Pinpoint the cell where the given text exists, returning its (X, Y) midpoint coordinate. 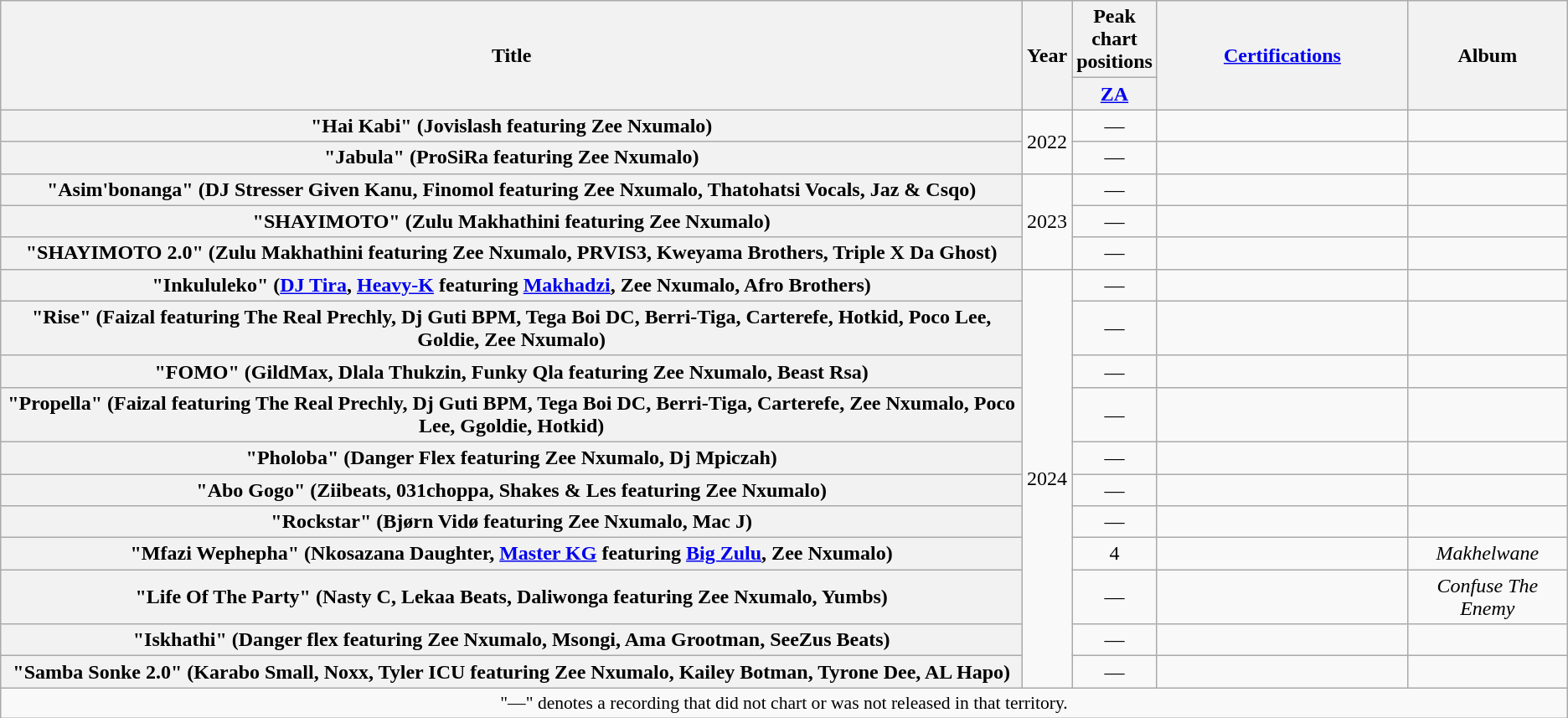
"Mfazi Wephepha" (Nkosazana Daughter, Master KG featuring Big Zulu, Zee Nxumalo) (512, 554)
"Rise" (Faizal featuring The Real Prechly, Dj Guti BPM, Tega Boi DC, Berri-Tiga, Carterefe, Hotkid, Poco Lee, Goldie, Zee Nxumalo) (512, 328)
Year (1047, 55)
"Samba Sonke 2.0" (Karabo Small, Noxx, Tyler ICU featuring Zee Nxumalo, Kailey Botman, Tyrone Dee, AL Hapo) (512, 672)
Title (512, 55)
"Jabula" (ProSiRa featuring Zee Nxumalo) (512, 158)
2022 (1047, 142)
"Pholoba" (Danger Flex featuring Zee Nxumalo, Dj Mpiczah) (512, 457)
"Propella" (Faizal featuring The Real Prechly, Dj Guti BPM, Tega Boi DC, Berri-Tiga, Carterefe, Zee Nxumalo, Poco Lee, Ggoldie, Hotkid) (512, 414)
"SHAYIMOTO 2.0" (Zulu Makhathini featuring Zee Nxumalo, PRVIS3, Kweyama Brothers, Triple X Da Ghost) (512, 253)
"SHAYIMOTO" (Zulu Makhathini featuring Zee Nxumalo) (512, 221)
2024 (1047, 478)
"FOMO" (GildMax, Dlala Thukzin, Funky Qla featuring Zee Nxumalo, Beast Rsa) (512, 371)
Certifications (1282, 55)
4 (1115, 554)
"Iskhathi" (Danger flex featuring Zee Nxumalo, Msongi, Ama Grootman, SeeZus Beats) (512, 640)
2023 (1047, 221)
"Hai Kabi" (Jovislash featuring Zee Nxumalo) (512, 126)
"Life Of The Party" (Nasty C, Lekaa Beats, Daliwonga featuring Zee Nxumalo, Yumbs) (512, 597)
Album (1488, 55)
"—" denotes a recording that did not chart or was not released in that territory. (784, 703)
"Inkululeko" (DJ Tira, Heavy-K featuring Makhadzi, Zee Nxumalo, Afro Brothers) (512, 285)
"Abo Gogo" (Ziibeats, 031choppa, Shakes & Les featuring Zee Nxumalo) (512, 490)
"Asim'bonanga" (DJ Stresser Given Kanu, Finomol featuring Zee Nxumalo, Thatohatsi Vocals, Jaz & Csqo) (512, 189)
Peak chart positions (1115, 39)
ZA (1115, 94)
"Rockstar" (Bjørn Vidø featuring Zee Nxumalo, Mac J) (512, 522)
Makhelwane (1488, 554)
Confuse The Enemy (1488, 597)
